Search for the cell housing the specified text and yield its [x, y] center coordinate. 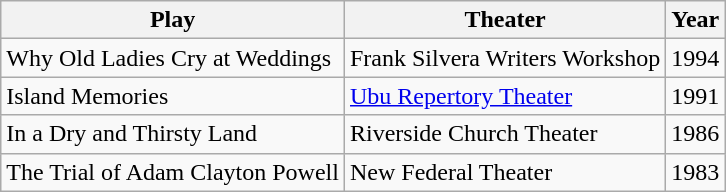
1994 [696, 58]
1986 [696, 134]
The Trial of Adam Clayton Powell [173, 172]
Riverside Church Theater [504, 134]
Frank Silvera Writers Workshop [504, 58]
1991 [696, 96]
In a Dry and Thirsty Land [173, 134]
Play [173, 20]
Year [696, 20]
1983 [696, 172]
Why Old Ladies Cry at Weddings [173, 58]
Theater [504, 20]
Ubu Repertory Theater [504, 96]
Island Memories [173, 96]
New Federal Theater [504, 172]
